Return the [X, Y] coordinate for the center point of the cell that contains the specified text.  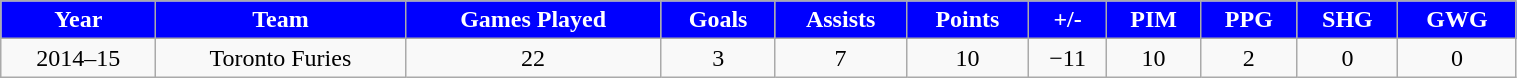
PPG [1249, 20]
Assists [840, 20]
Points [967, 20]
Games Played [533, 20]
+/- [1068, 20]
Goals [718, 20]
Team [280, 20]
Year [78, 20]
3 [718, 58]
PIM [1154, 20]
2 [1249, 58]
Toronto Furies [280, 58]
GWG [1457, 20]
SHG [1348, 20]
22 [533, 58]
2014–15 [78, 58]
−11 [1068, 58]
7 [840, 58]
